Pinpoint the cell where the given text exists, returning its [x, y] midpoint coordinate. 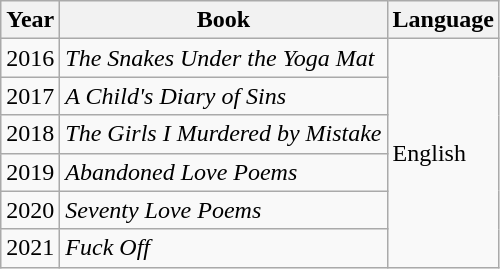
Seventy Love Poems [224, 210]
2021 [30, 248]
Year [30, 20]
The Snakes Under the Yoga Mat [224, 58]
Abandoned Love Poems [224, 172]
2018 [30, 134]
2017 [30, 96]
2019 [30, 172]
A Child's Diary of Sins [224, 96]
Book [224, 20]
2020 [30, 210]
Fuck Off [224, 248]
2016 [30, 58]
The Girls I Murdered by Mistake [224, 134]
English [443, 153]
Language [443, 20]
